Search for the cell housing the specified text and yield its [X, Y] center coordinate. 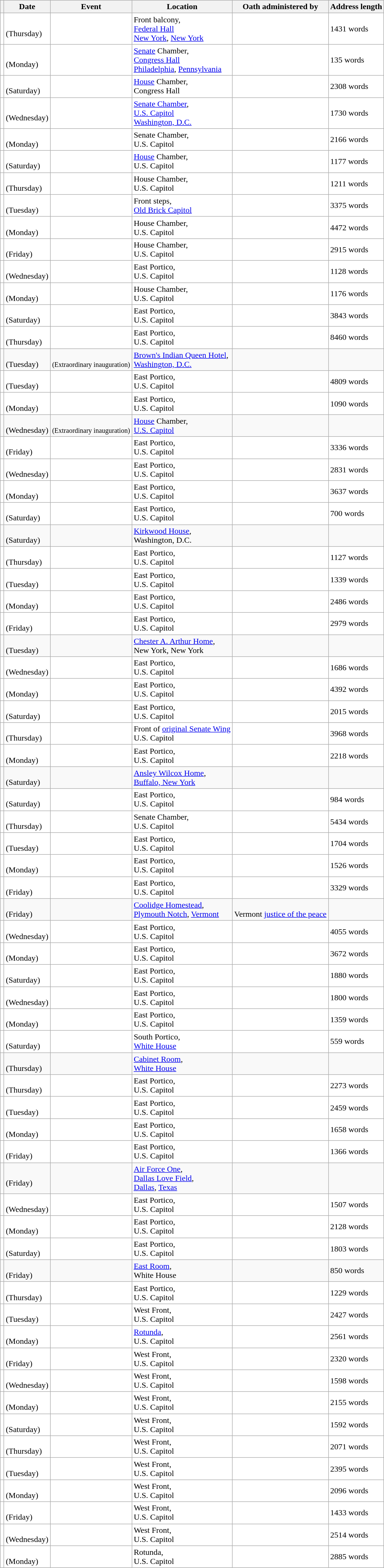
1433 words [356, 1513]
2395 words [356, 1469]
Chester A. Arthur Home,New York, New York [182, 645]
3672 words [356, 954]
2155 words [356, 1403]
Front balcony,Federal HallNew York, New York [182, 29]
1128 words [356, 271]
1211 words [356, 183]
135 words [356, 60]
2459 words [356, 1108]
1592 words [356, 1425]
Oath administered by [280, 7]
1229 words [356, 1292]
2885 words [356, 1557]
1730 words [356, 113]
Front steps,Old Brick Capitol [182, 206]
House Chamber,Congress Hall [182, 87]
1598 words [356, 1381]
3336 words [356, 448]
2561 words [356, 1336]
2308 words [356, 87]
3375 words [356, 206]
1359 words [356, 1020]
Cabinet Room,White House [182, 1064]
1803 words [356, 1248]
2015 words [356, 711]
Vermont justice of the peace [280, 910]
1177 words [356, 162]
2273 words [356, 1085]
3968 words [356, 734]
2166 words [356, 139]
Kirkwood House,Washington, D.C. [182, 536]
3843 words [356, 316]
1704 words [356, 843]
5434 words [356, 822]
Location [182, 7]
South Portico,White House [182, 1042]
1127 words [356, 557]
Address length [356, 7]
1366 words [356, 1152]
700 words [356, 513]
Senate Chamber,U.S. CapitolWashington, D.C. [182, 113]
2427 words [356, 1315]
1658 words [356, 1129]
Brown's Indian Queen Hotel,Washington, D.C. [182, 360]
Air Force One,Dallas Love Field,Dallas, Texas [182, 1178]
4809 words [356, 381]
1176 words [356, 294]
2915 words [356, 250]
2071 words [356, 1447]
2096 words [356, 1491]
1686 words [356, 668]
1090 words [356, 404]
2486 words [356, 601]
1339 words [356, 580]
2320 words [356, 1359]
850 words [356, 1271]
1880 words [356, 975]
3637 words [356, 492]
Senate Chamber,Congress HallPhiladelphia, Pennsylvania [182, 60]
Coolidge Homestead,Plymouth Notch, Vermont [182, 910]
2514 words [356, 1535]
559 words [356, 1042]
Date [27, 7]
East Room,White House [182, 1271]
1526 words [356, 866]
2128 words [356, 1227]
2979 words [356, 624]
1800 words [356, 998]
Ansley Wilcox Home,Buffalo, New York [182, 778]
4472 words [356, 227]
Front of original Senate WingU.S. Capitol [182, 734]
Event [91, 7]
1507 words [356, 1204]
2218 words [356, 755]
8460 words [356, 337]
2831 words [356, 469]
4392 words [356, 690]
3329 words [356, 887]
4055 words [356, 931]
984 words [356, 799]
1431 words [356, 29]
